Locate the cell with the specified text and output its [x, y] center coordinate. 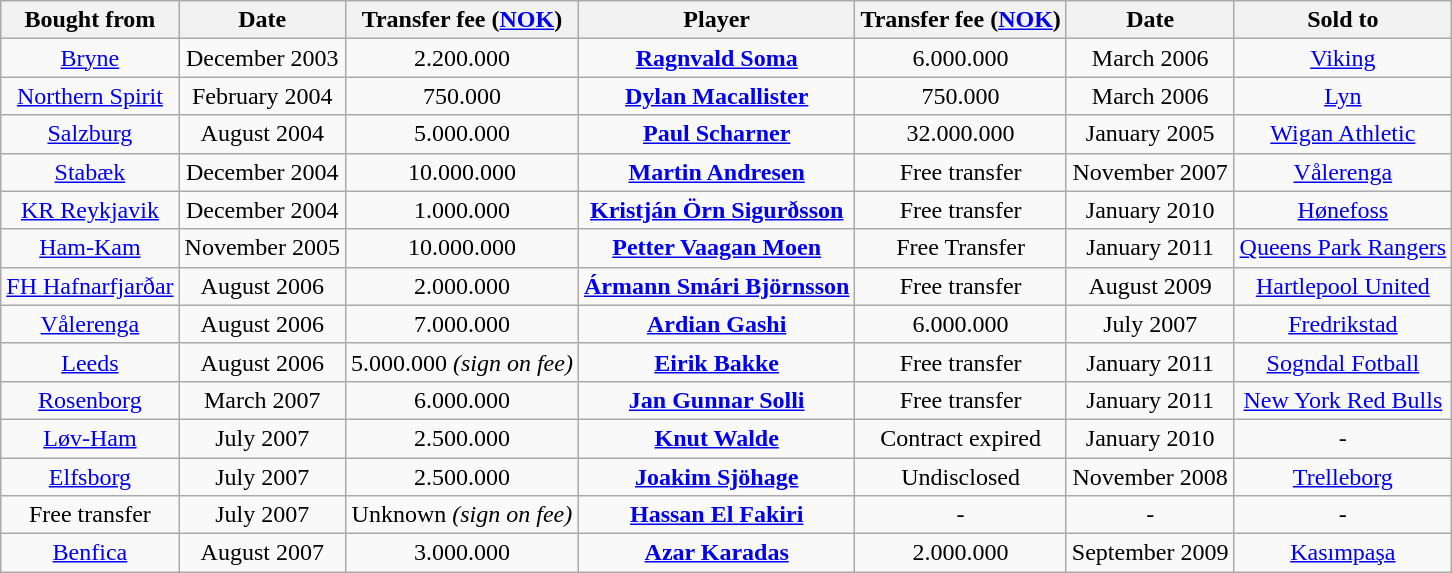
August 2004 [262, 134]
Unknown (sign on fee) [462, 515]
Petter Vaagan Moen [716, 248]
Queens Park Rangers [1343, 248]
December 2003 [262, 58]
August 2009 [1150, 286]
Ham-Kam [90, 248]
August 2007 [262, 553]
Bought from [90, 20]
Rosenborg [90, 400]
Løv-Ham [90, 438]
Jan Gunnar Solli [716, 400]
November 2007 [1150, 172]
Kasımpaşa [1343, 553]
January 2005 [1150, 134]
Knut Walde [716, 438]
Viking [1343, 58]
Fredrikstad [1343, 324]
Elfsborg [90, 477]
32.000.000 [960, 134]
Kristján Örn Sigurðsson [716, 210]
Trelleborg [1343, 477]
November 2008 [1150, 477]
1.000.000 [462, 210]
Leeds [90, 362]
Hønefoss [1343, 210]
Ardian Gashi [716, 324]
2.200.000 [462, 58]
February 2004 [262, 96]
November 2005 [262, 248]
Lyn [1343, 96]
5.000.000 [462, 134]
Undisclosed [960, 477]
Eirik Bakke [716, 362]
Contract expired [960, 438]
New York Red Bulls [1343, 400]
Ragnvald Soma [716, 58]
Sold to [1343, 20]
Paul Scharner [716, 134]
3.000.000 [462, 553]
Hartlepool United [1343, 286]
Player [716, 20]
Martin Andresen [716, 172]
Northern Spirit [90, 96]
September 2009 [1150, 553]
5.000.000 (sign on fee) [462, 362]
March 2007 [262, 400]
FH Hafnarfjarðar [90, 286]
Dylan Macallister [716, 96]
Joakim Sjöhage [716, 477]
KR Reykjavik [90, 210]
Sogndal Fotball [1343, 362]
Ármann Smári Björnsson [716, 286]
Bryne [90, 58]
Stabæk [90, 172]
Salzburg [90, 134]
Benfica [90, 553]
7.000.000 [462, 324]
Azar Karadas [716, 553]
Wigan Athletic [1343, 134]
Free Transfer [960, 248]
Hassan El Fakiri [716, 515]
